Identify which cell holds the provided text, then report its (X, Y) central coordinate. 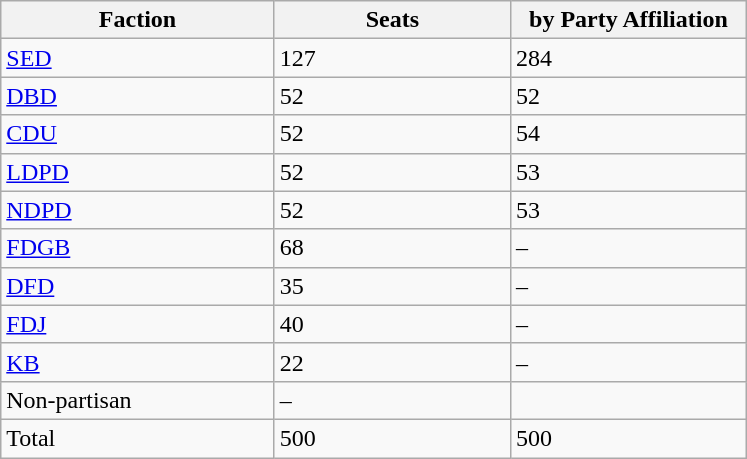
SED (138, 58)
by Party Affiliation (628, 20)
22 (392, 362)
CDU (138, 134)
NDPD (138, 210)
Total (138, 438)
Faction (138, 20)
FDGB (138, 248)
DBD (138, 96)
54 (628, 134)
DFD (138, 286)
68 (392, 248)
LDPD (138, 172)
Seats (392, 20)
127 (392, 58)
KB (138, 362)
40 (392, 324)
Non-partisan (138, 400)
35 (392, 286)
FDJ (138, 324)
284 (628, 58)
